From the cell containing the given text, extract its center point as (X, Y) coordinate. 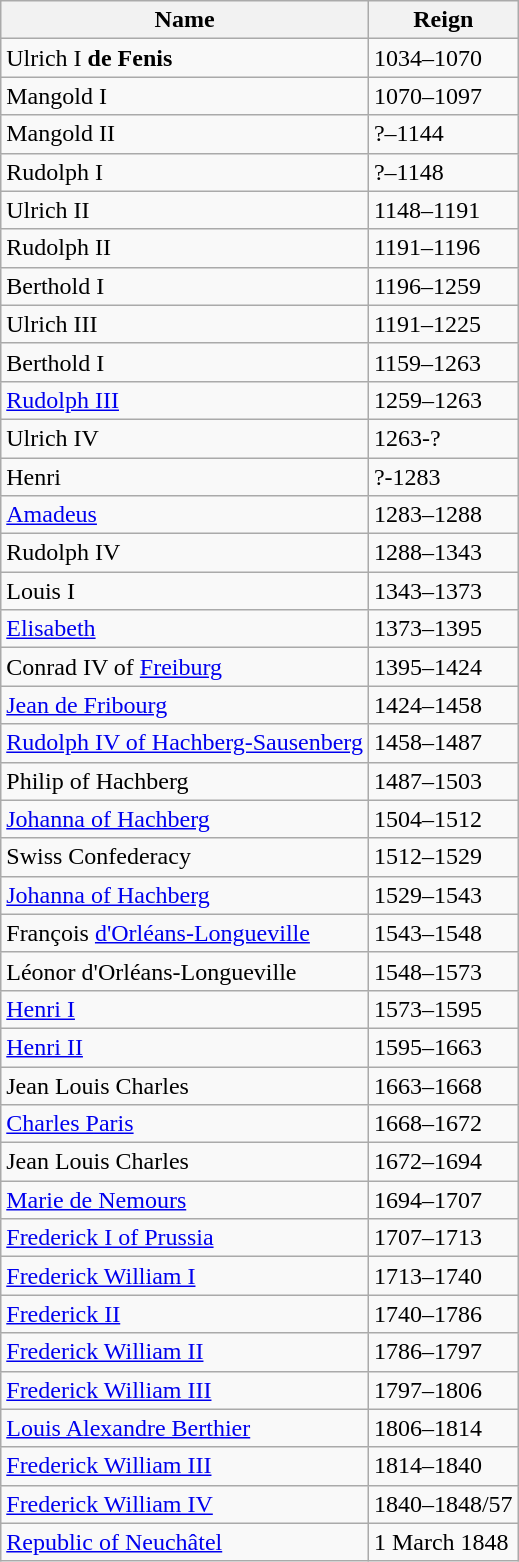
?-1283 (443, 477)
Frederick II (185, 1314)
1529–1543 (443, 895)
1034–1070 (443, 58)
Ulrich III (185, 324)
1573–1595 (443, 1009)
Rudolph III (185, 400)
Amadeus (185, 515)
Léonor d'Orléans-Longueville (185, 971)
Elisabeth (185, 629)
Ulrich IV (185, 438)
1786–1797 (443, 1352)
1672–1694 (443, 1162)
1458–1487 (443, 743)
Philip of Hachberg (185, 781)
1343–1373 (443, 591)
Rudolph IV of Hachberg-Sausenberg (185, 743)
Republic of Neuchâtel (185, 1542)
?–1148 (443, 172)
Frederick William IV (185, 1504)
Marie de Nemours (185, 1200)
1070–1097 (443, 96)
1283–1288 (443, 515)
Frederick William II (185, 1352)
Mangold II (185, 134)
?–1144 (443, 134)
1595–1663 (443, 1047)
Henri (185, 477)
Conrad IV of Freiburg (185, 667)
Jean de Fribourg (185, 705)
Rudolph I (185, 172)
1668–1672 (443, 1124)
Frederick I of Prussia (185, 1238)
1543–1548 (443, 933)
1263-? (443, 438)
Louis I (185, 591)
1663–1668 (443, 1085)
1 March 1848 (443, 1542)
Reign (443, 20)
Swiss Confederacy (185, 857)
1191–1225 (443, 324)
Henri I (185, 1009)
1288–1343 (443, 553)
Ulrich I de Fenis (185, 58)
Name (185, 20)
1512–1529 (443, 857)
1806–1814 (443, 1428)
1713–1740 (443, 1276)
Rudolph II (185, 248)
1191–1196 (443, 248)
Charles Paris (185, 1124)
1707–1713 (443, 1238)
1487–1503 (443, 781)
Mangold I (185, 96)
Louis Alexandre Berthier (185, 1428)
Henri II (185, 1047)
1797–1806 (443, 1390)
1395–1424 (443, 667)
1373–1395 (443, 629)
Rudolph IV (185, 553)
1694–1707 (443, 1200)
François d'Orléans-Longueville (185, 933)
1504–1512 (443, 819)
Frederick William I (185, 1276)
1548–1573 (443, 971)
1740–1786 (443, 1314)
1159–1263 (443, 362)
Ulrich II (185, 210)
1840–1848/57 (443, 1504)
1259–1263 (443, 400)
1196–1259 (443, 286)
1148–1191 (443, 210)
1424–1458 (443, 705)
1814–1840 (443, 1466)
